Locate the cell with the specified text and output its (X, Y) center coordinate. 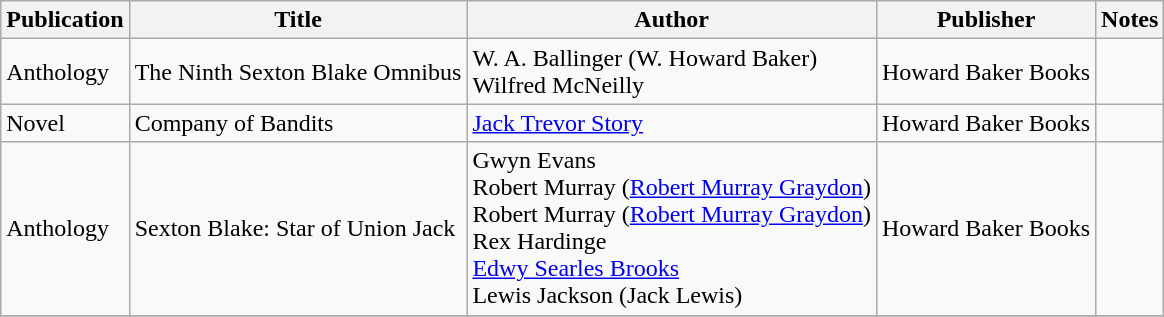
Sexton Blake: Star of Union Jack (298, 228)
The Ninth Sexton Blake Omnibus (298, 72)
Publisher (986, 20)
Novel (65, 123)
Publication (65, 20)
Author (672, 20)
W. A. Ballinger (W. Howard Baker)Wilfred McNeilly (672, 72)
Company of Bandits (298, 123)
Title (298, 20)
Gwyn EvansRobert Murray (Robert Murray Graydon)Robert Murray (Robert Murray Graydon)Rex HardingeEdwy Searles BrooksLewis Jackson (Jack Lewis) (672, 228)
Notes (1130, 20)
Jack Trevor Story (672, 123)
